Pinpoint the cell where the given text exists, returning its [X, Y] midpoint coordinate. 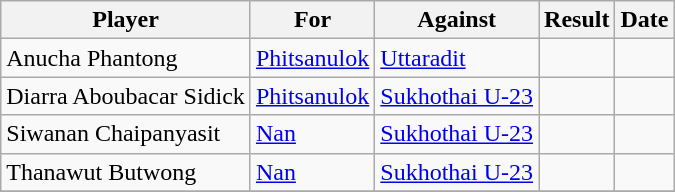
Player [126, 20]
For [312, 20]
Uttaradit [457, 58]
Diarra Aboubacar Sidick [126, 96]
Date [644, 20]
Anucha Phantong [126, 58]
Result [577, 20]
Siwanan Chaipanyasit [126, 134]
Thanawut Butwong [126, 172]
Against [457, 20]
